Pinpoint the cell where the given text exists, returning its (X, Y) midpoint coordinate. 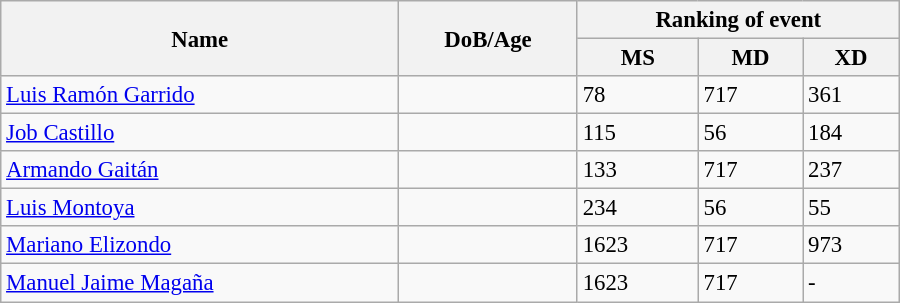
Armando Gaitán (200, 170)
- (851, 283)
237 (851, 170)
133 (638, 170)
361 (851, 95)
234 (638, 208)
Luis Montoya (200, 208)
XD (851, 58)
MD (750, 58)
Luis Ramón Garrido (200, 95)
115 (638, 133)
Name (200, 38)
Job Castillo (200, 133)
Mariano Elizondo (200, 245)
DoB/Age (488, 38)
55 (851, 208)
973 (851, 245)
78 (638, 95)
184 (851, 133)
Ranking of event (738, 20)
MS (638, 58)
Manuel Jaime Magaña (200, 283)
